Scan for the cell matching the given text and deliver its (x, y) coordinate at center. 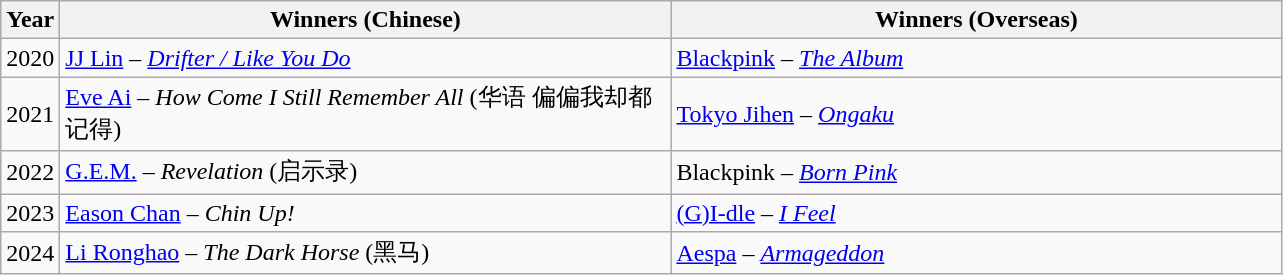
2021 (30, 114)
Aespa – Armageddon (976, 254)
G.E.M. – Revelation (启示录) (366, 172)
2023 (30, 213)
(G)I-dle – I Feel (976, 213)
Blackpink – Born Pink (976, 172)
Winners (Chinese) (366, 20)
Year (30, 20)
2022 (30, 172)
JJ Lin – Drifter / Like You Do (366, 58)
Blackpink – The Album (976, 58)
2020 (30, 58)
2024 (30, 254)
Eve Ai – How Come I Still Remember All (华语 偏偏我却都记得) (366, 114)
Tokyo Jihen – Ongaku (976, 114)
Li Ronghao – The Dark Horse (黑马) (366, 254)
Eason Chan – Chin Up! (366, 213)
Winners (Overseas) (976, 20)
